Output the [X, Y] coordinate of the center of the cell containing the given text.  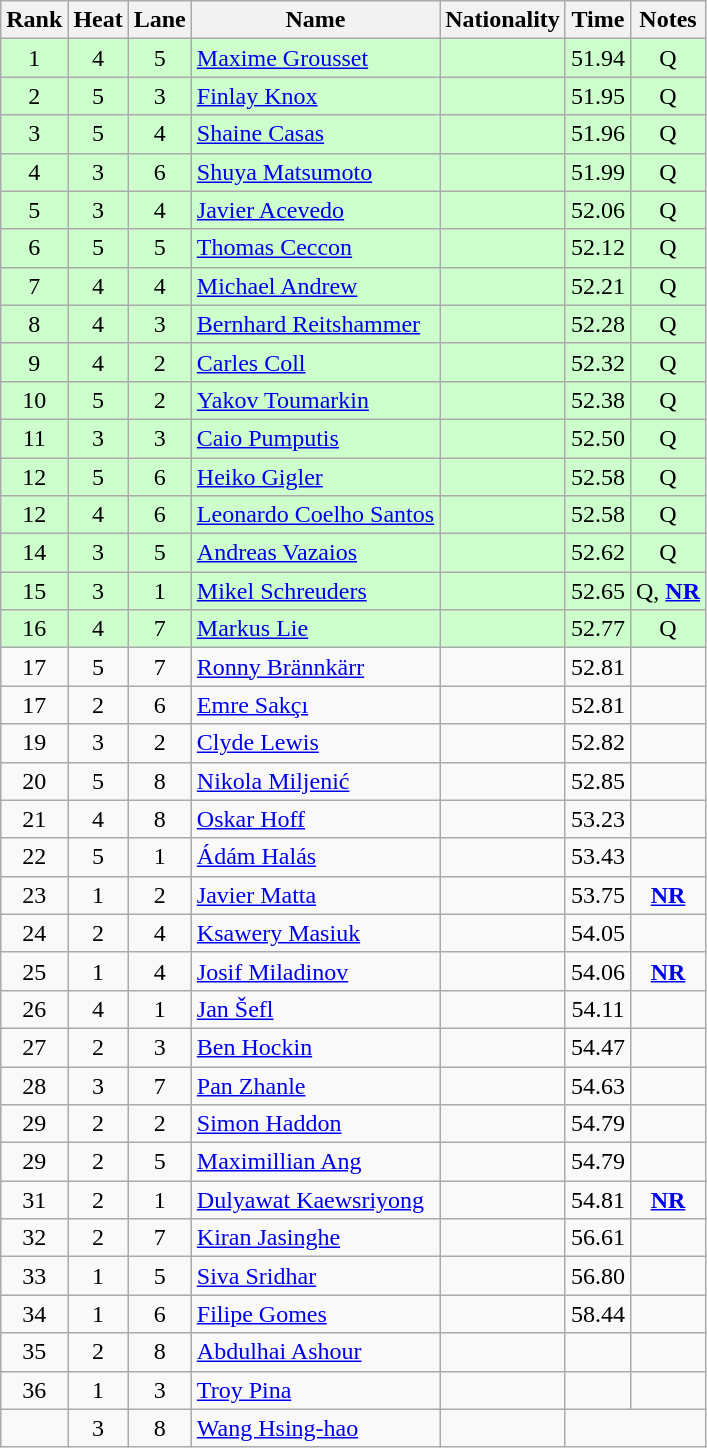
52.77 [598, 629]
9 [34, 362]
35 [34, 1352]
Shuya Matsumoto [315, 172]
58.44 [598, 1314]
53.43 [598, 857]
Siva Sridhar [315, 1276]
Maximillian Ang [315, 1162]
Bernhard Reitshammer [315, 324]
32 [34, 1238]
54.06 [598, 971]
Leonardo Coelho Santos [315, 515]
Simon Haddon [315, 1124]
54.05 [598, 933]
54.81 [598, 1200]
Javier Acevedo [315, 210]
Kiran Jasinghe [315, 1238]
52.06 [598, 210]
34 [34, 1314]
52.50 [598, 438]
10 [34, 400]
53.75 [598, 895]
Josif Miladinov [315, 971]
52.32 [598, 362]
51.99 [598, 172]
Filipe Gomes [315, 1314]
53.23 [598, 819]
Shaine Casas [315, 134]
Andreas Vazaios [315, 553]
Oskar Hoff [315, 819]
Clyde Lewis [315, 743]
19 [34, 743]
54.11 [598, 1009]
Maxime Grousset [315, 58]
Yakov Toumarkin [315, 400]
Ronny Brännkärr [315, 667]
52.85 [598, 781]
52.28 [598, 324]
Ksawery Masiuk [315, 933]
Ádám Halás [315, 857]
54.63 [598, 1085]
27 [34, 1047]
Mikel Schreuders [315, 591]
52.12 [598, 248]
Lane [160, 20]
51.95 [598, 96]
25 [34, 971]
Jan Šefl [315, 1009]
51.94 [598, 58]
Name [315, 20]
Carles Coll [315, 362]
56.80 [598, 1276]
52.65 [598, 591]
26 [34, 1009]
52.82 [598, 743]
Caio Pumputis [315, 438]
Dulyawat Kaewsriyong [315, 1200]
Thomas Ceccon [315, 248]
Emre Sakçı [315, 705]
33 [34, 1276]
Michael Andrew [315, 286]
52.21 [598, 286]
51.96 [598, 134]
31 [34, 1200]
Wang Hsing-hao [315, 1428]
Notes [668, 20]
56.61 [598, 1238]
Heiko Gigler [315, 477]
21 [34, 819]
15 [34, 591]
52.62 [598, 553]
11 [34, 438]
28 [34, 1085]
23 [34, 895]
Ben Hockin [315, 1047]
Javier Matta [315, 895]
Markus Lie [315, 629]
24 [34, 933]
Q, NR [668, 591]
54.47 [598, 1047]
Time [598, 20]
Troy Pina [315, 1390]
Nikola Miljenić [315, 781]
Finlay Knox [315, 96]
Abdulhai Ashour [315, 1352]
Rank [34, 20]
Nationality [503, 20]
22 [34, 857]
14 [34, 553]
Heat [98, 20]
36 [34, 1390]
Pan Zhanle [315, 1085]
20 [34, 781]
52.38 [598, 400]
16 [34, 629]
